From the cell containing the given text, extract its center point as [X, Y] coordinate. 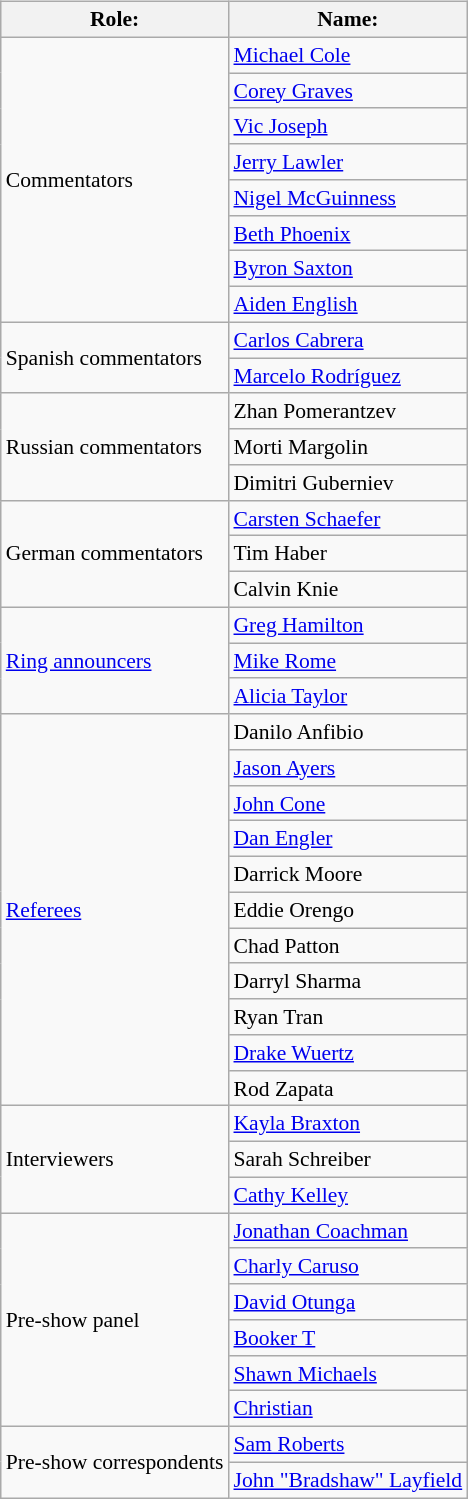
David Otunga [348, 1302]
Corey Graves [348, 91]
Darryl Sharma [348, 981]
Aiden English [348, 305]
Role: [115, 20]
Pre-show correspondents [115, 1462]
Byron Saxton [348, 269]
Marcelo Rodríguez [348, 376]
Darrick Moore [348, 875]
Christian [348, 1409]
Rod Zapata [348, 1088]
Sarah Schreiber [348, 1160]
Russian commentators [115, 446]
Ryan Tran [348, 1017]
Drake Wuertz [348, 1053]
Jason Ayers [348, 768]
Mike Rome [348, 661]
Name: [348, 20]
Referees [115, 910]
Carlos Cabrera [348, 340]
Carsten Schaefer [348, 518]
Ring announcers [115, 660]
John "Bradshaw" Layfield [348, 1480]
Pre-show panel [115, 1320]
Sam Roberts [348, 1445]
Alicia Taylor [348, 696]
Kayla Braxton [348, 1124]
Jerry Lawler [348, 162]
German commentators [115, 554]
Calvin Knie [348, 590]
Michael Cole [348, 55]
Interviewers [115, 1160]
Beth Phoenix [348, 233]
Danilo Anfibio [348, 732]
Shawn Michaels [348, 1373]
Cathy Kelley [348, 1195]
John Cone [348, 803]
Dan Engler [348, 839]
Booker T [348, 1338]
Spanish commentators [115, 358]
Morti Margolin [348, 447]
Chad Patton [348, 946]
Zhan Pomerantzev [348, 411]
Greg Hamilton [348, 625]
Commentators [115, 180]
Nigel McGuinness [348, 198]
Tim Haber [348, 554]
Jonathan Coachman [348, 1231]
Vic Joseph [348, 126]
Eddie Orengo [348, 910]
Charly Caruso [348, 1266]
Dimitri Guberniev [348, 483]
